Scan for the cell matching the given text and deliver its [X, Y] coordinate at center. 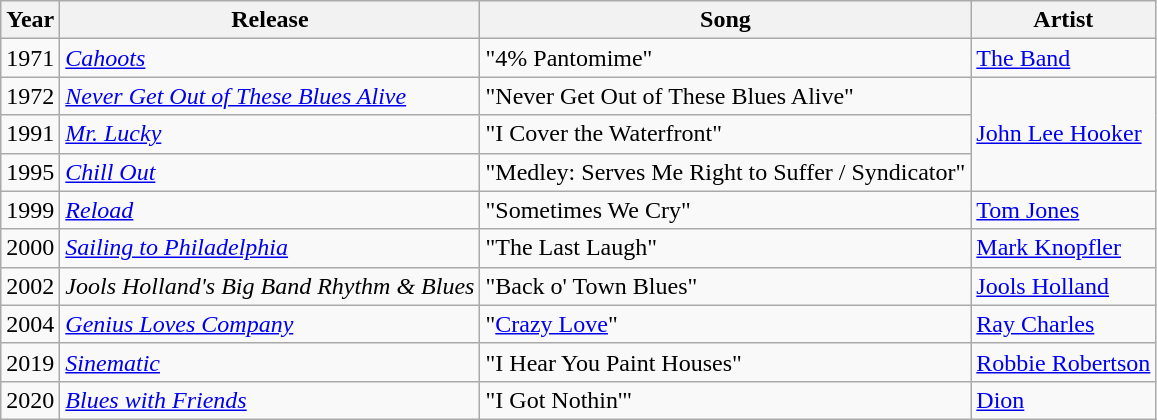
Cahoots [270, 58]
Tom Jones [1064, 210]
2004 [30, 324]
Genius Loves Company [270, 324]
Jools Holland [1064, 286]
"Never Get Out of These Blues Alive" [726, 96]
The Band [1064, 58]
1995 [30, 172]
"I Got Nothin'" [726, 400]
"Crazy Love" [726, 324]
John Lee Hooker [1064, 134]
1972 [30, 96]
"Medley: Serves Me Right to Suffer / Syndicator" [726, 172]
"Back o' Town Blues" [726, 286]
2019 [30, 362]
2020 [30, 400]
Chill Out [270, 172]
Sailing to Philadelphia [270, 248]
Never Get Out of These Blues Alive [270, 96]
Sinematic [270, 362]
"I Cover the Waterfront" [726, 134]
1991 [30, 134]
1999 [30, 210]
Robbie Robertson [1064, 362]
Reload [270, 210]
Dion [1064, 400]
Jools Holland's Big Band Rhythm & Blues [270, 286]
Release [270, 20]
"The Last Laugh" [726, 248]
Mark Knopfler [1064, 248]
Year [30, 20]
Artist [1064, 20]
2002 [30, 286]
"4% Pantomime" [726, 58]
2000 [30, 248]
Song [726, 20]
Blues with Friends [270, 400]
1971 [30, 58]
"Sometimes We Cry" [726, 210]
Ray Charles [1064, 324]
Mr. Lucky [270, 134]
"I Hear You Paint Houses" [726, 362]
